Return the [x, y] coordinate for the center point of the cell that contains the specified text.  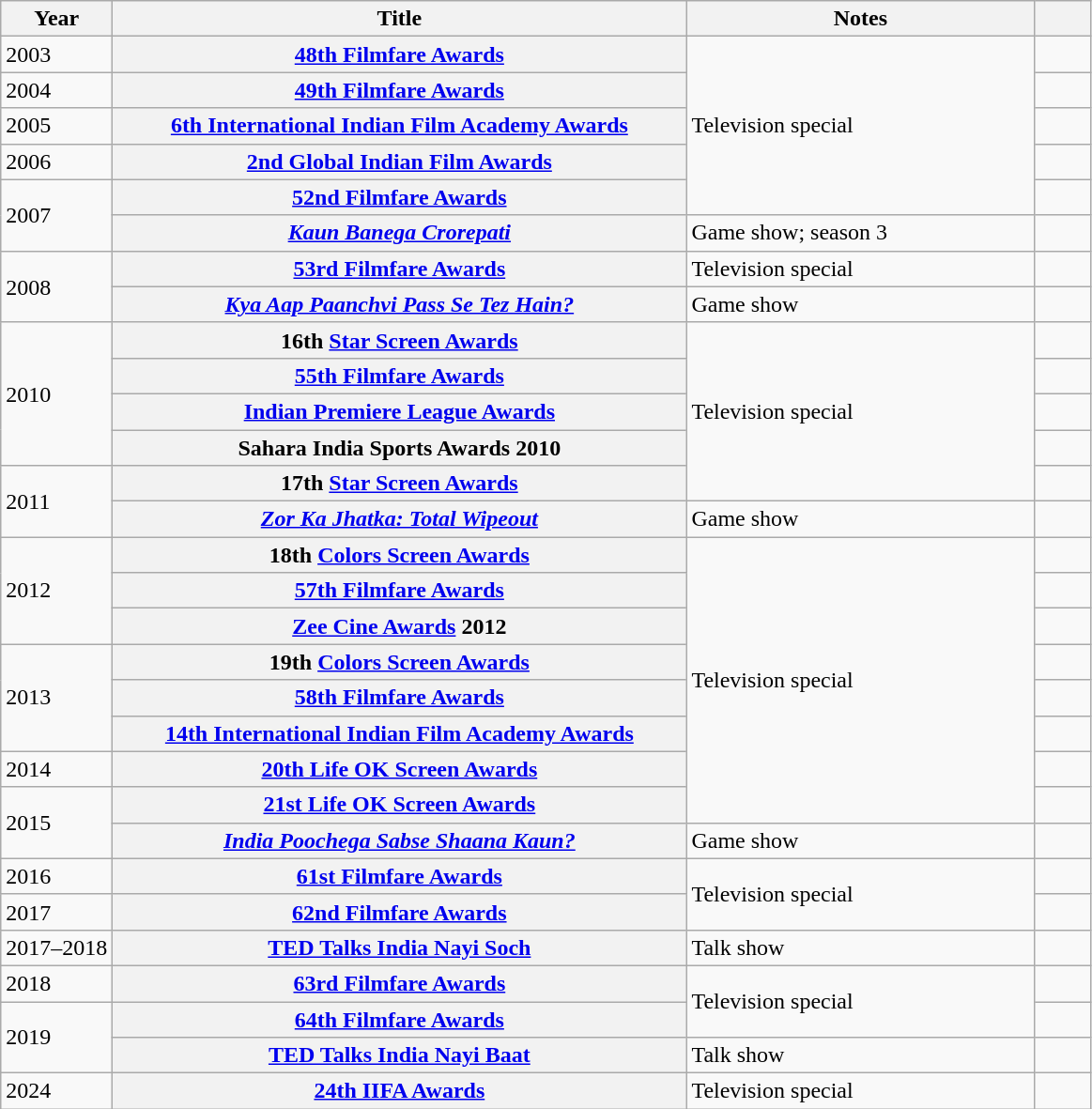
2010 [56, 393]
Zor Ka Jhatka: Total Wipeout [400, 519]
2nd Global Indian Film Awards [400, 162]
62nd Filmfare Awards [400, 912]
20th Life OK Screen Awards [400, 769]
16th Star Screen Awards [400, 340]
19th Colors Screen Awards [400, 662]
57th Filmfare Awards [400, 591]
Kaun Banega Crorepati [400, 233]
18th Colors Screen Awards [400, 555]
Indian Premiere League Awards [400, 411]
TED Talks India Nayi Soch [400, 947]
2017 [56, 912]
2006 [56, 162]
Notes [860, 19]
64th Filmfare Awards [400, 1019]
2003 [56, 54]
2011 [56, 501]
21st Life OK Screen Awards [400, 805]
Year [56, 19]
63rd Filmfare Awards [400, 983]
48th Filmfare Awards [400, 54]
52nd Filmfare Awards [400, 197]
14th International Indian Film Academy Awards [400, 733]
2014 [56, 769]
2019 [56, 1037]
2018 [56, 983]
58th Filmfare Awards [400, 698]
2007 [56, 215]
24th IIFA Awards [400, 1091]
53rd Filmfare Awards [400, 269]
2017–2018 [56, 947]
2005 [56, 126]
TED Talks India Nayi Baat [400, 1055]
55th Filmfare Awards [400, 376]
2024 [56, 1091]
2004 [56, 90]
49th Filmfare Awards [400, 90]
2008 [56, 286]
61st Filmfare Awards [400, 876]
Game show; season 3 [860, 233]
Title [400, 19]
Sahara India Sports Awards 2010 [400, 448]
2012 [56, 591]
Kya Aap Paanchvi Pass Se Tez Hain? [400, 304]
2016 [56, 876]
17th Star Screen Awards [400, 484]
India Poochega Sabse Shaana Kaun? [400, 840]
2015 [56, 823]
6th International Indian Film Academy Awards [400, 126]
Zee Cine Awards 2012 [400, 626]
2013 [56, 698]
